Find where the given text appears and provide that cell's center as (x, y) coordinate. 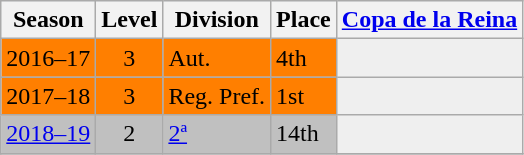
Reg. Pref. (217, 96)
Aut. (217, 58)
Copa de la Reina (429, 20)
4th (304, 58)
Level (130, 20)
2ª (217, 134)
2018–19 (48, 134)
1st (304, 96)
2 (130, 134)
Season (48, 20)
Place (304, 20)
2016–17 (48, 58)
Division (217, 20)
2017–18 (48, 96)
14th (304, 134)
